Detect which cell encompasses the target text, then output its (x, y) center coordinate. 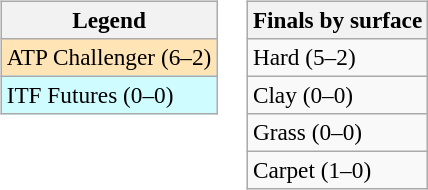
Carpet (1–0) (337, 171)
Legend (108, 20)
Clay (0–0) (337, 95)
ITF Futures (0–0) (108, 95)
Grass (0–0) (337, 133)
ATP Challenger (6–2) (108, 57)
Hard (5–2) (337, 57)
Finals by surface (337, 20)
